Output the [x, y] coordinate of the center of the cell containing the given text.  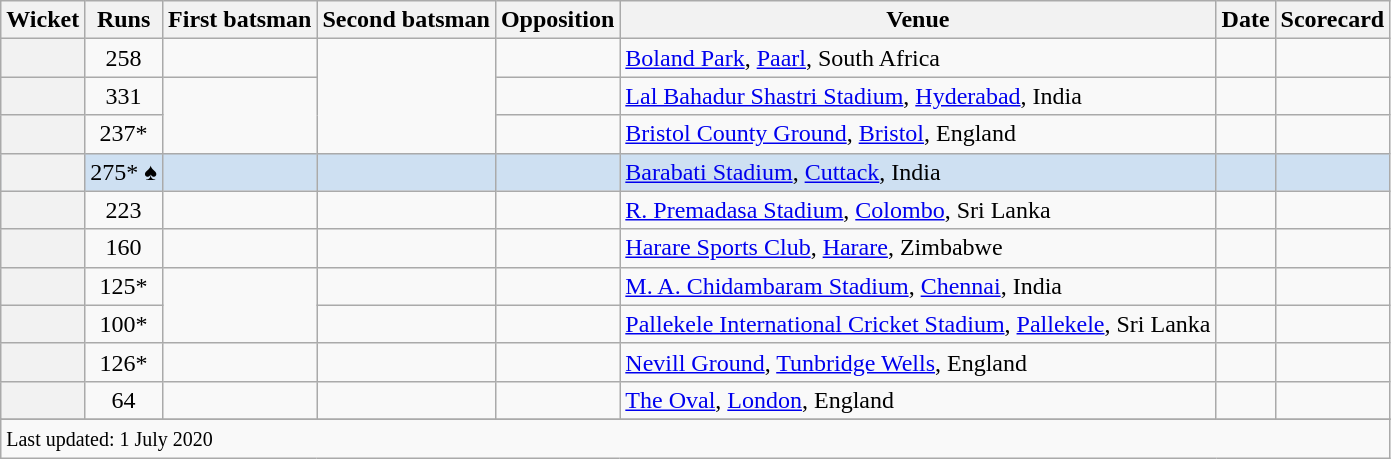
Last updated: 1 July 2020 [696, 438]
M. A. Chidambaram Stadium, Chennai, India [918, 286]
Lal Bahadur Shastri Stadium, Hyderabad, India [918, 96]
223 [124, 210]
Pallekele International Cricket Stadium, Pallekele, Sri Lanka [918, 324]
Runs [124, 20]
The Oval, London, England [918, 400]
R. Premadasa Stadium, Colombo, Sri Lanka [918, 210]
Opposition [557, 20]
125* [124, 286]
258 [124, 58]
Nevill Ground, Tunbridge Wells, England [918, 362]
Wicket [43, 20]
Bristol County Ground, Bristol, England [918, 134]
Date [1246, 20]
100* [124, 324]
160 [124, 248]
Harare Sports Club, Harare, Zimbabwe [918, 248]
Venue [918, 20]
Second batsman [406, 20]
Barabati Stadium, Cuttack, India [918, 172]
275* ♠ [124, 172]
126* [124, 362]
Boland Park, Paarl, South Africa [918, 58]
First batsman [240, 20]
237* [124, 134]
64 [124, 400]
331 [124, 96]
Scorecard [1332, 20]
